Output the [X, Y] coordinate of the center of the cell containing the given text.  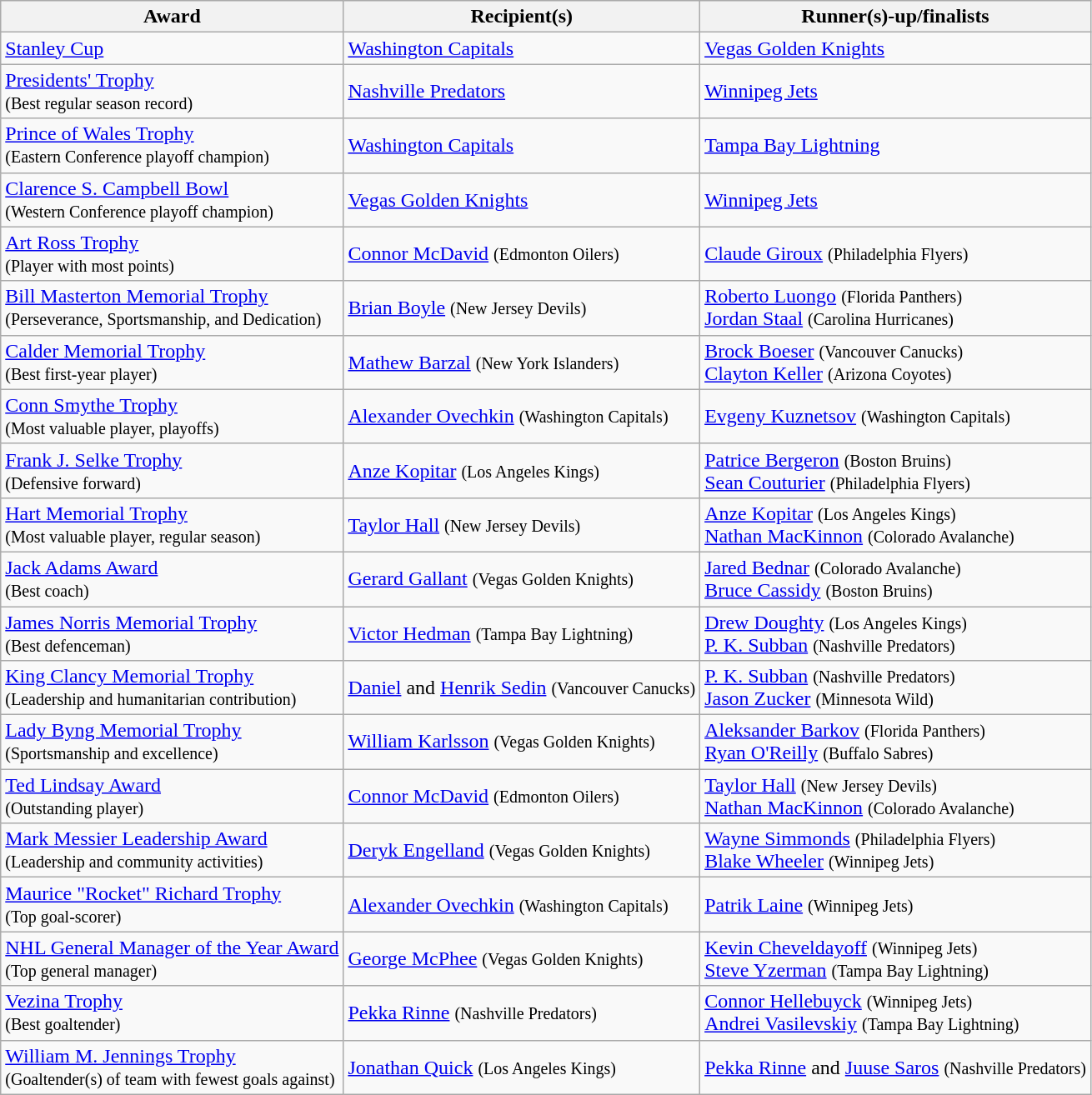
Bill Masterton Memorial Trophy(Perseverance, Sportsmanship, and Dedication) [172, 308]
Deryk Engelland (Vegas Golden Knights) [522, 850]
Mathew Barzal (New York Islanders) [522, 362]
Connor Hellebuyck (Winnipeg Jets)Andrei Vasilevskiy (Tampa Bay Lightning) [895, 1013]
Frank J. Selke Trophy(Defensive forward) [172, 470]
Claude Giroux (Philadelphia Flyers) [895, 253]
Clarence S. Campbell Bowl(Western Conference playoff champion) [172, 200]
Aleksander Barkov (Florida Panthers)Ryan O'Reilly (Buffalo Sabres) [895, 742]
Presidents' Trophy(Best regular season record) [172, 92]
Jonathan Quick (Los Angeles Kings) [522, 1067]
William Karlsson (Vegas Golden Knights) [522, 742]
Taylor Hall (New Jersey Devils) [522, 525]
Brock Boeser (Vancouver Canucks)Clayton Keller (Arizona Coyotes) [895, 362]
Victor Hedman (Tampa Bay Lightning) [522, 633]
Wayne Simmonds (Philadelphia Flyers)Blake Wheeler (Winnipeg Jets) [895, 850]
Award [172, 17]
Prince of Wales Trophy(Eastern Conference playoff champion) [172, 145]
NHL General Manager of the Year Award(Top general manager) [172, 958]
Daniel and Henrik Sedin (Vancouver Canucks) [522, 688]
Vezina Trophy(Best goaltender) [172, 1013]
Lady Byng Memorial Trophy(Sportsmanship and excellence) [172, 742]
Mark Messier Leadership Award(Leadership and community activities) [172, 850]
Hart Memorial Trophy(Most valuable player, regular season) [172, 525]
Stanley Cup [172, 48]
Pekka Rinne (Nashville Predators) [522, 1013]
Kevin Cheveldayoff (Winnipeg Jets)Steve Yzerman (Tampa Bay Lightning) [895, 958]
Brian Boyle (New Jersey Devils) [522, 308]
King Clancy Memorial Trophy(Leadership and humanitarian contribution) [172, 688]
Recipient(s) [522, 17]
Maurice "Rocket" Richard Trophy(Top goal-scorer) [172, 905]
Nashville Predators [522, 92]
Runner(s)-up/finalists [895, 17]
Evgeny Kuznetsov (Washington Capitals) [895, 417]
William M. Jennings Trophy(Goaltender(s) of team with fewest goals against) [172, 1067]
Calder Memorial Trophy(Best first-year player) [172, 362]
Conn Smythe Trophy(Most valuable player, playoffs) [172, 417]
Taylor Hall (New Jersey Devils)Nathan MacKinnon (Colorado Avalanche) [895, 797]
George McPhee (Vegas Golden Knights) [522, 958]
P. K. Subban (Nashville Predators)Jason Zucker (Minnesota Wild) [895, 688]
Jack Adams Award(Best coach) [172, 578]
Anze Kopitar (Los Angeles Kings)Nathan MacKinnon (Colorado Avalanche) [895, 525]
Tampa Bay Lightning [895, 145]
Art Ross Trophy(Player with most points) [172, 253]
Drew Doughty (Los Angeles Kings)P. K. Subban (Nashville Predators) [895, 633]
Pekka Rinne and Juuse Saros (Nashville Predators) [895, 1067]
Gerard Gallant (Vegas Golden Knights) [522, 578]
Patrik Laine (Winnipeg Jets) [895, 905]
James Norris Memorial Trophy(Best defenceman) [172, 633]
Roberto Luongo (Florida Panthers)Jordan Staal (Carolina Hurricanes) [895, 308]
Jared Bednar (Colorado Avalanche)Bruce Cassidy (Boston Bruins) [895, 578]
Anze Kopitar (Los Angeles Kings) [522, 470]
Patrice Bergeron (Boston Bruins)Sean Couturier (Philadelphia Flyers) [895, 470]
Ted Lindsay Award(Outstanding player) [172, 797]
